Determine the (X, Y) coordinate at the center of the cell enclosing the given text.  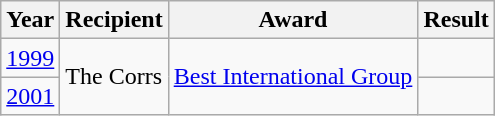
2001 (30, 96)
Year (30, 20)
Recipient (114, 20)
Award (293, 20)
Best International Group (293, 77)
1999 (30, 58)
The Corrs (114, 77)
Result (456, 20)
